Identify which cell holds the provided text, then report its (x, y) central coordinate. 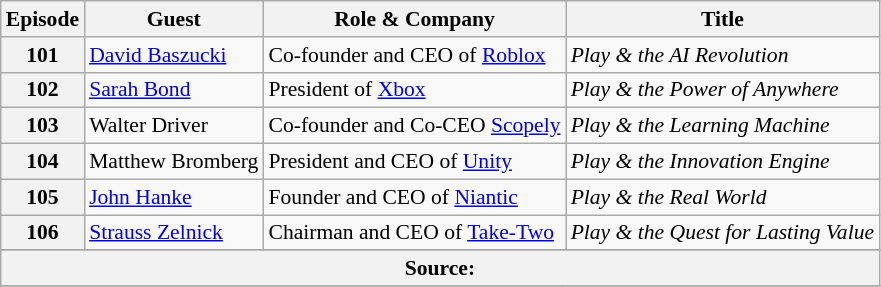
Co-founder and Co-CEO Scopely (414, 126)
Episode (42, 19)
Play & the AI Revolution (723, 55)
Strauss Zelnick (174, 233)
Walter Driver (174, 126)
103 (42, 126)
President and CEO of Unity (414, 162)
Role & Company (414, 19)
Play & the Power of Anywhere (723, 90)
Title (723, 19)
Chairman and CEO of Take-Two (414, 233)
Matthew Bromberg (174, 162)
106 (42, 233)
Sarah Bond (174, 90)
Play & the Real World (723, 197)
Guest (174, 19)
104 (42, 162)
Play & the Innovation Engine (723, 162)
Founder and CEO of Niantic (414, 197)
David Baszucki (174, 55)
Play & the Learning Machine (723, 126)
Play & the Quest for Lasting Value (723, 233)
102 (42, 90)
Co-founder and CEO of Roblox (414, 55)
Source: (440, 269)
101 (42, 55)
John Hanke (174, 197)
105 (42, 197)
President of Xbox (414, 90)
